Identify which cell holds the provided text, then report its (x, y) central coordinate. 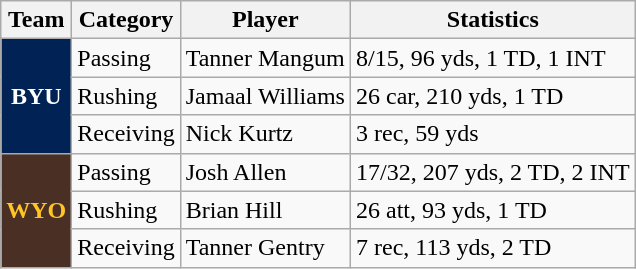
Josh Allen (265, 172)
Jamaal Williams (265, 96)
Team (36, 20)
BYU (36, 96)
Category (126, 20)
7 rec, 113 yds, 2 TD (492, 248)
Nick Kurtz (265, 134)
Player (265, 20)
17/32, 207 yds, 2 TD, 2 INT (492, 172)
26 att, 93 yds, 1 TD (492, 210)
Tanner Mangum (265, 58)
Statistics (492, 20)
Brian Hill (265, 210)
Tanner Gentry (265, 248)
WYO (36, 210)
26 car, 210 yds, 1 TD (492, 96)
3 rec, 59 yds (492, 134)
8/15, 96 yds, 1 TD, 1 INT (492, 58)
